Output the [x, y] coordinate of the center of the cell containing the given text.  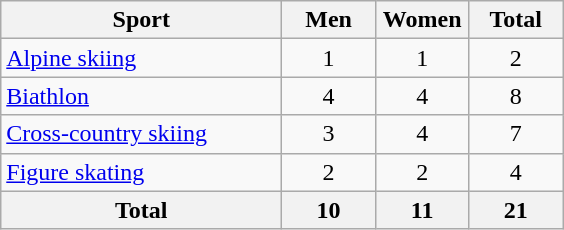
Biathlon [142, 96]
Women [422, 20]
21 [516, 210]
Men [329, 20]
Alpine skiing [142, 58]
Cross-country skiing [142, 134]
Sport [142, 20]
7 [516, 134]
3 [329, 134]
Figure skating [142, 172]
8 [516, 96]
11 [422, 210]
10 [329, 210]
